Detect which cell encompasses the target text, then output its (X, Y) center coordinate. 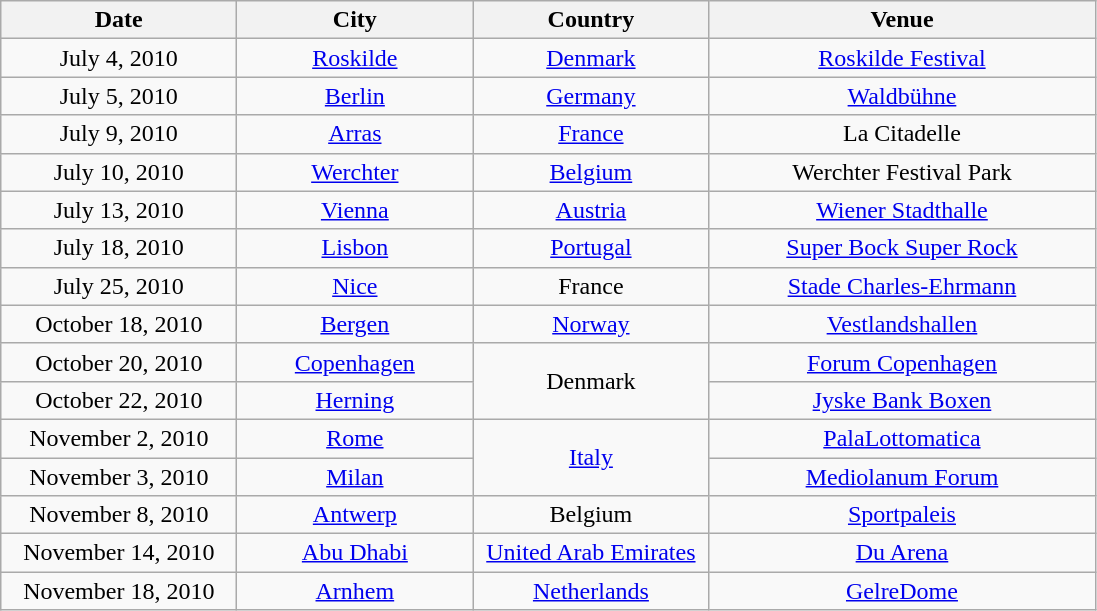
Date (119, 20)
July 10, 2010 (119, 172)
October 20, 2010 (119, 362)
Austria (591, 210)
July 4, 2010 (119, 58)
Norway (591, 324)
October 18, 2010 (119, 324)
July 18, 2010 (119, 248)
Venue (902, 20)
United Arab Emirates (591, 553)
July 5, 2010 (119, 96)
July 9, 2010 (119, 134)
Netherlands (591, 591)
Herning (355, 400)
Arnhem (355, 591)
Mediolanum Forum (902, 477)
Berlin (355, 96)
October 22, 2010 (119, 400)
Roskilde Festival (902, 58)
November 18, 2010 (119, 591)
Bergen (355, 324)
Country (591, 20)
La Citadelle (902, 134)
November 8, 2010 (119, 515)
July 13, 2010 (119, 210)
Stade Charles-Ehrmann (902, 286)
Sportpaleis (902, 515)
Vestlandshallen (902, 324)
Abu Dhabi (355, 553)
PalaLottomatica (902, 438)
GelreDome (902, 591)
Milan (355, 477)
Werchter Festival Park (902, 172)
Copenhagen (355, 362)
November 14, 2010 (119, 553)
Wiener Stadthalle (902, 210)
Vienna (355, 210)
Jyske Bank Boxen (902, 400)
Nice (355, 286)
Italy (591, 457)
Portugal (591, 248)
July 25, 2010 (119, 286)
November 2, 2010 (119, 438)
November 3, 2010 (119, 477)
Waldbühne (902, 96)
Super Bock Super Rock (902, 248)
Rome (355, 438)
Du Arena (902, 553)
Lisbon (355, 248)
Antwerp (355, 515)
Werchter (355, 172)
Germany (591, 96)
City (355, 20)
Forum Copenhagen (902, 362)
Roskilde (355, 58)
Arras (355, 134)
